Return the [x, y] coordinate for the center point of the cell that contains the specified text.  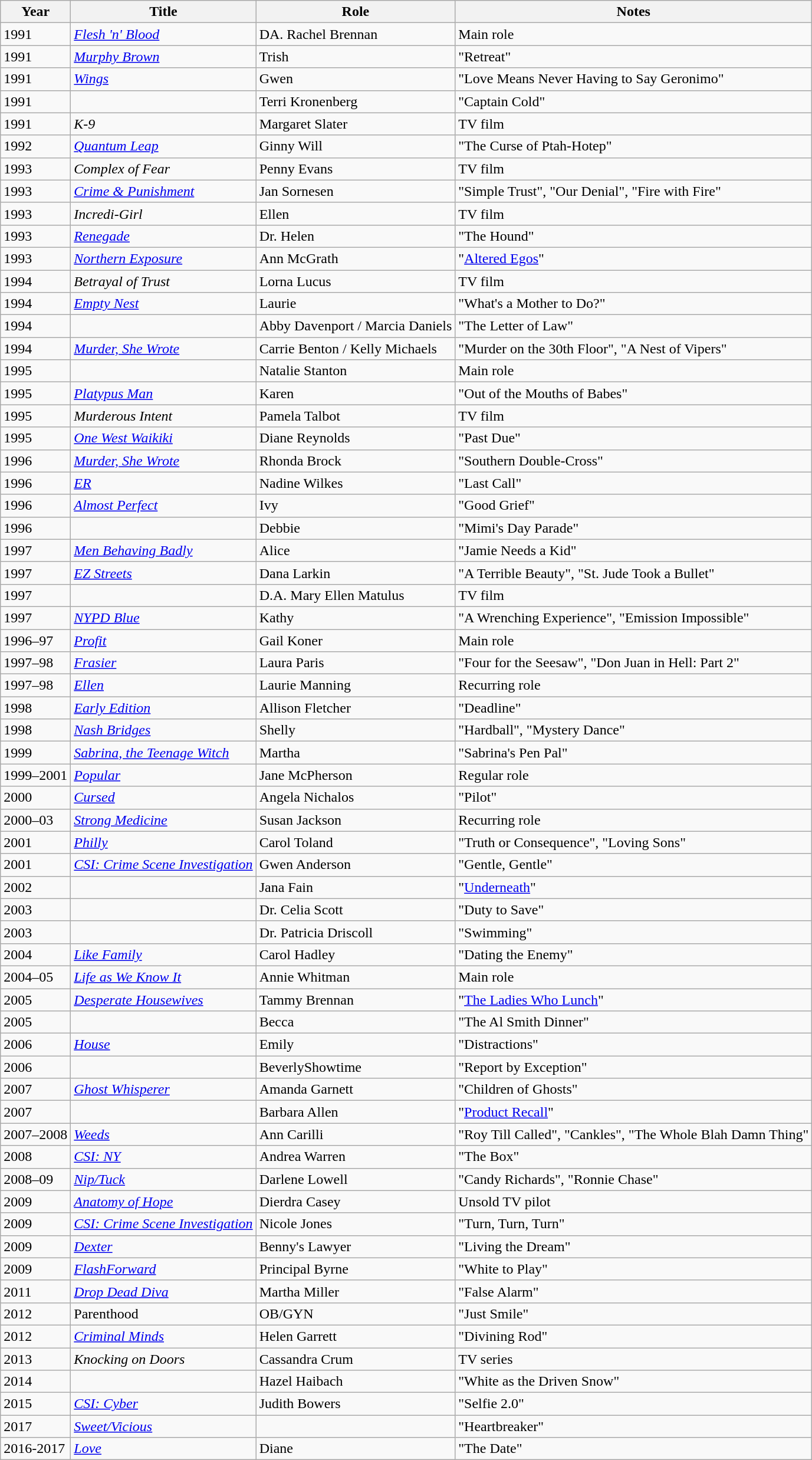
Cursed [163, 798]
Gail Koner [356, 640]
Sweet/Vicious [163, 1426]
2016-2017 [35, 1449]
"Turn, Turn, Turn" [633, 1224]
Diane Reynolds [356, 438]
K-9 [163, 124]
Criminal Minds [163, 1336]
Jane McPherson [356, 775]
Nip/Tuck [163, 1179]
2017 [35, 1426]
Strong Medicine [163, 820]
Gwen Anderson [356, 865]
Nadine Wilkes [356, 483]
Wings [163, 79]
"Children of Ghosts" [633, 1090]
2004–05 [35, 977]
"Report by Exception" [633, 1067]
Judith Bowers [356, 1404]
Pamela Talbot [356, 416]
"Jamie Needs a Kid" [633, 550]
"Dating the Enemy" [633, 954]
Like Family [163, 954]
"Captain Cold" [633, 101]
CSI: Cyber [163, 1404]
Margaret Slater [356, 124]
2008 [35, 1157]
Dexter [163, 1246]
Susan Jackson [356, 820]
Diane [356, 1449]
2011 [35, 1291]
"Living the Dream" [633, 1246]
"Out of the Mouths of Babes" [633, 393]
Incredi-Girl [163, 214]
Nicole Jones [356, 1224]
Weeds [163, 1134]
"Mimi's Day Parade" [633, 528]
Darlene Lowell [356, 1179]
CSI: NY [163, 1157]
Empty Nest [163, 304]
Love [163, 1449]
Northern Exposure [163, 258]
Ivy [356, 506]
Murderous Intent [163, 416]
ER [163, 483]
"Distractions" [633, 1045]
"Murder on the 30th Floor", "A Nest of Vipers" [633, 349]
Shelly [356, 730]
Jan Sornesen [356, 191]
Anatomy of Hope [163, 1202]
Tammy Brennan [356, 1000]
"Underneath" [633, 887]
Unsold TV pilot [633, 1202]
2015 [35, 1404]
Crime & Punishment [163, 191]
"A Terrible Beauty", "St. Jude Took a Bullet" [633, 573]
Cassandra Crum [356, 1359]
Allison Fletcher [356, 708]
2000 [35, 798]
BeverlyShowtime [356, 1067]
Dr. Celia Scott [356, 910]
Early Edition [163, 708]
"Deadline" [633, 708]
"Product Recall" [633, 1112]
Martha [356, 753]
Kathy [356, 618]
1999 [35, 753]
Title [163, 12]
"The Hound" [633, 236]
Popular [163, 775]
Complex of Fear [163, 169]
"The Date" [633, 1449]
Rhonda Brock [356, 461]
EZ Streets [163, 573]
"Truth or Consequence", "Loving Sons" [633, 842]
Renegade [163, 236]
Philly [163, 842]
2007–2008 [35, 1134]
Knocking on Doors [163, 1359]
Becca [356, 1022]
Parenthood [163, 1314]
2004 [35, 954]
Carrie Benton / Kelly Michaels [356, 349]
2008–09 [35, 1179]
One West Waikiki [163, 438]
Murphy Brown [163, 57]
Desperate Housewives [163, 1000]
Drop Dead Diva [163, 1291]
"Gentle, Gentle" [633, 865]
Carol Toland [356, 842]
Benny's Lawyer [356, 1246]
"The Al Smith Dinner" [633, 1022]
"Heartbreaker" [633, 1426]
Betrayal of Trust [163, 281]
Amanda Garnett [356, 1090]
"Love Means Never Having to Say Geronimo" [633, 79]
Jana Fain [356, 887]
Platypus Man [163, 393]
Ghost Whisperer [163, 1090]
"The Curse of Ptah-Hotep" [633, 146]
Notes [633, 12]
OB/GYN [356, 1314]
"Sabrina's Pen Pal" [633, 753]
Barbara Allen [356, 1112]
"The Box" [633, 1157]
1999–2001 [35, 775]
Andrea Warren [356, 1157]
Dierdra Casey [356, 1202]
Carol Hadley [356, 954]
Helen Garrett [356, 1336]
"Southern Double-Cross" [633, 461]
"Candy Richards", "Ronnie Chase" [633, 1179]
Flesh 'n' Blood [163, 34]
Quantum Leap [163, 146]
FlashForward [163, 1269]
"Four for the Seesaw", "Don Juan in Hell: Part 2" [633, 663]
Principal Byrne [356, 1269]
"Altered Egos" [633, 258]
Emily [356, 1045]
Dr. Helen [356, 236]
Life as We Know It [163, 977]
Martha Miller [356, 1291]
Angela Nichalos [356, 798]
"Divining Rod" [633, 1336]
Frasier [163, 663]
Regular role [633, 775]
Men Behaving Badly [163, 550]
"White to Play" [633, 1269]
"Swimming" [633, 932]
Alice [356, 550]
Dr. Patricia Driscoll [356, 932]
TV series [633, 1359]
"Just Smile" [633, 1314]
D.A. Mary Ellen Matulus [356, 595]
Year [35, 12]
1996–97 [35, 640]
Karen [356, 393]
"What's a Mother to Do?" [633, 304]
"Good Grief" [633, 506]
Laurie [356, 304]
Ann McGrath [356, 258]
"The Letter of Law" [633, 326]
Annie Whitman [356, 977]
Role [356, 12]
2000–03 [35, 820]
DA. Rachel Brennan [356, 34]
Ginny Will [356, 146]
Terri Kronenberg [356, 101]
"Retreat" [633, 57]
"White as the Driven Snow" [633, 1382]
Debbie [356, 528]
Ann Carilli [356, 1134]
Trish [356, 57]
Lorna Lucus [356, 281]
Laura Paris [356, 663]
2014 [35, 1382]
"False Alarm" [633, 1291]
Hazel Haibach [356, 1382]
"Hardball", "Mystery Dance" [633, 730]
Penny Evans [356, 169]
"A Wrenching Experience", "Emission Impossible" [633, 618]
2002 [35, 887]
"Selfie 2.0" [633, 1404]
Dana Larkin [356, 573]
Natalie Stanton [356, 371]
Laurie Manning [356, 685]
Profit [163, 640]
Sabrina, the Teenage Witch [163, 753]
Almost Perfect [163, 506]
"The Ladies Who Lunch" [633, 1000]
"Last Call" [633, 483]
Gwen [356, 79]
NYPD Blue [163, 618]
"Simple Trust", "Our Denial", "Fire with Fire" [633, 191]
2013 [35, 1359]
"Roy Till Called", "Cankles", "The Whole Blah Damn Thing" [633, 1134]
"Past Due" [633, 438]
House [163, 1045]
Abby Davenport / Marcia Daniels [356, 326]
1992 [35, 146]
"Duty to Save" [633, 910]
"Pilot" [633, 798]
Nash Bridges [163, 730]
